For the text-containing cell, return its midpoint in [X, Y] coordinate format. 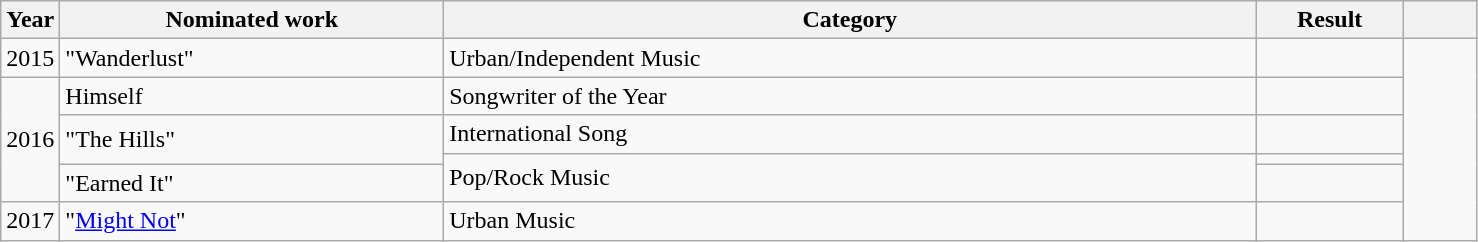
2016 [30, 140]
International Song [850, 134]
Himself [252, 96]
2015 [30, 58]
"Might Not" [252, 221]
Pop/Rock Music [850, 178]
2017 [30, 221]
"Wanderlust" [252, 58]
Category [850, 20]
Year [30, 20]
"The Hills" [252, 140]
Result [1330, 20]
Urban/Independent Music [850, 58]
Nominated work [252, 20]
Songwriter of the Year [850, 96]
Urban Music [850, 221]
"Earned It" [252, 183]
